Pinpoint the cell where the given text exists, returning its [X, Y] midpoint coordinate. 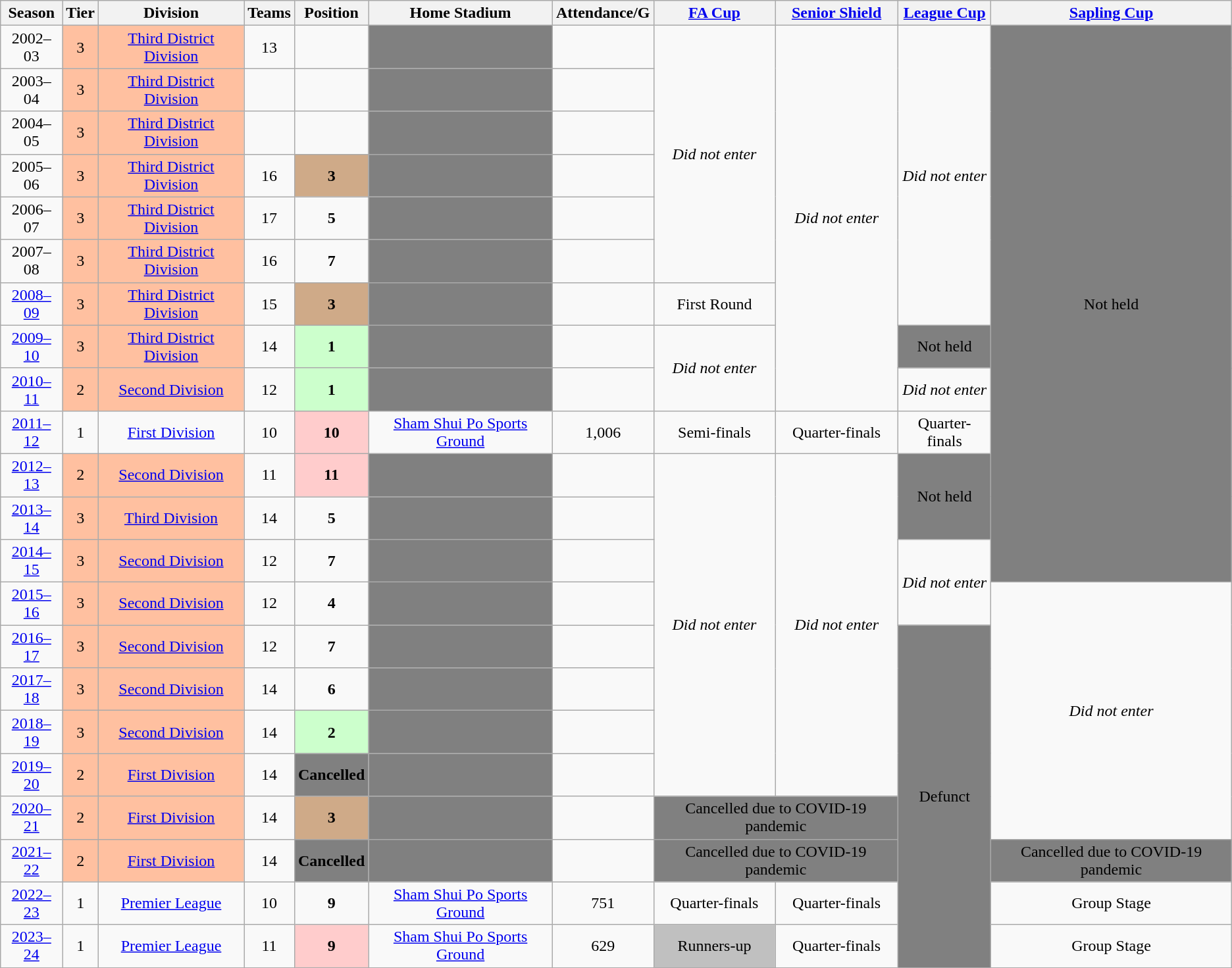
1,006 [603, 432]
17 [270, 218]
2013–14 [32, 517]
4 [331, 604]
2010–11 [32, 390]
Teams [270, 13]
2022–23 [32, 903]
2006–07 [32, 218]
First Round [715, 304]
15 [270, 304]
Division [171, 13]
2021–22 [32, 861]
Senior Shield [837, 13]
2011–12 [32, 432]
Position [331, 13]
13 [270, 47]
2008–09 [32, 304]
2004–05 [32, 133]
2016–17 [32, 646]
2018–19 [32, 732]
Season [32, 13]
Semi-finals [715, 432]
2012–13 [32, 475]
2015–16 [32, 604]
6 [331, 690]
FA Cup [715, 13]
League Cup [945, 13]
Attendance/G [603, 13]
751 [603, 903]
Tier [80, 13]
Sapling Cup [1111, 13]
2009–10 [32, 346]
Home Stadium [461, 13]
Runners-up [715, 946]
2019–20 [32, 775]
Third Division [171, 517]
2003–04 [32, 89]
2023–24 [32, 946]
629 [603, 946]
2014–15 [32, 561]
2020–21 [32, 817]
2017–18 [32, 690]
2005–06 [32, 175]
2002–03 [32, 47]
Defunct [945, 796]
2007–08 [32, 261]
